Determine the (X, Y) coordinate at the center of the cell enclosing the given text.  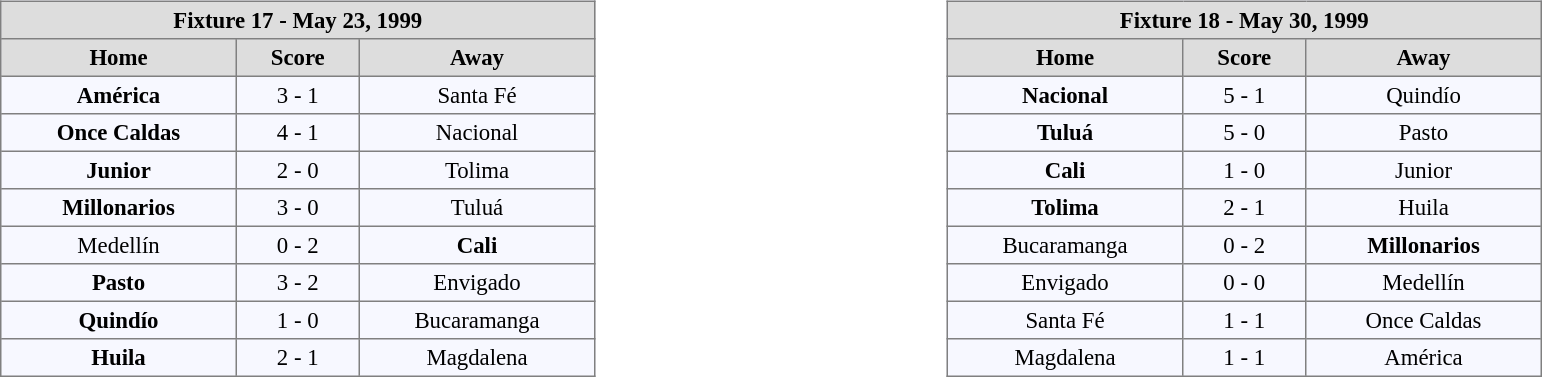
2 - 0 (298, 170)
3 - 1 (298, 95)
5 - 0 (1244, 133)
0 - 0 (1244, 283)
3 - 2 (298, 283)
5 - 1 (1244, 95)
3 - 0 (298, 208)
Fixture 17 - May 23, 1999 (298, 20)
Fixture 18 - May 30, 1999 (1244, 20)
4 - 1 (298, 133)
